From the cell containing the given text, extract its center point as (X, Y) coordinate. 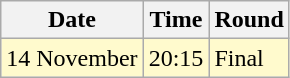
Time (176, 20)
14 November (72, 58)
20:15 (176, 58)
Final (249, 58)
Round (249, 20)
Date (72, 20)
